Find where the given text appears and provide that cell's center as (x, y) coordinate. 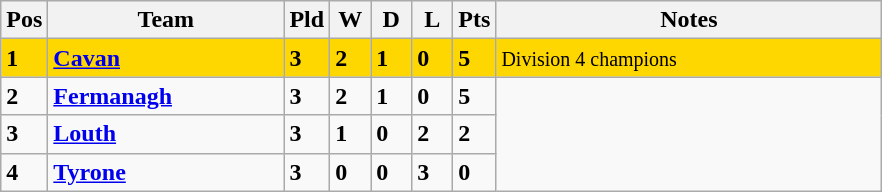
Cavan (166, 58)
Division 4 champions (689, 58)
W (350, 20)
L (432, 20)
Tyrone (166, 172)
4 (24, 172)
Pld (307, 20)
Louth (166, 134)
Notes (689, 20)
Fermanagh (166, 96)
Team (166, 20)
Pts (474, 20)
D (392, 20)
Pos (24, 20)
